From the cell containing the given text, extract its center point as [x, y] coordinate. 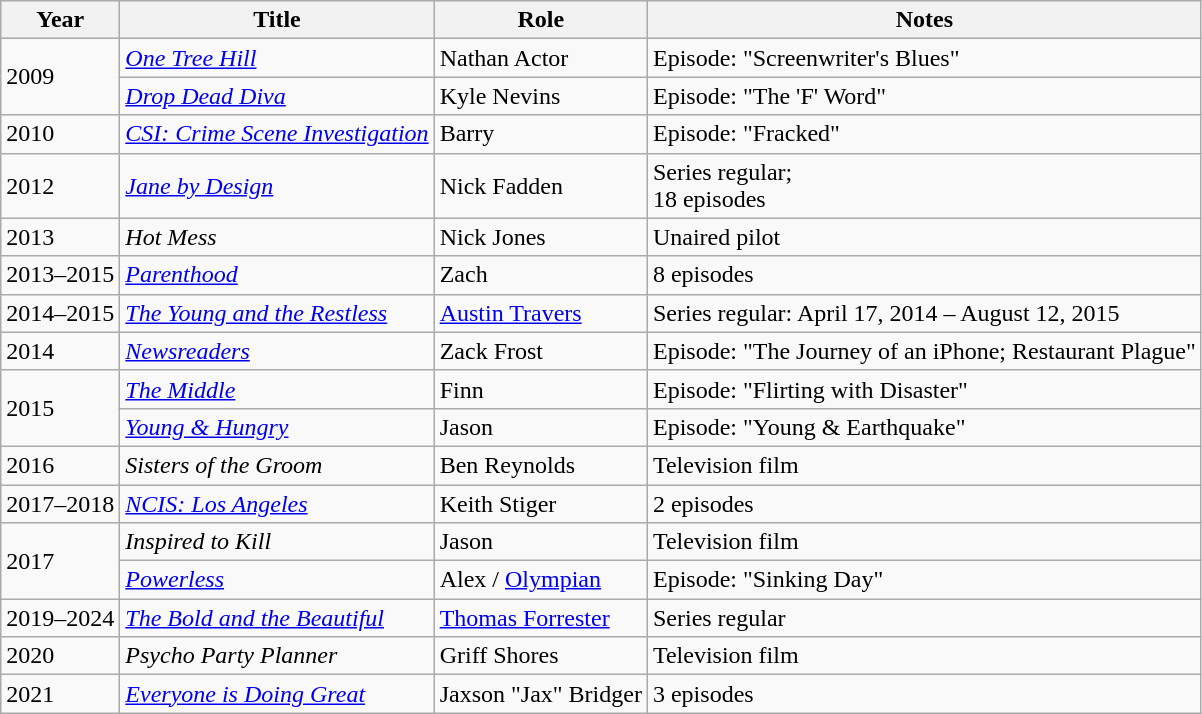
Everyone is Doing Great [277, 694]
2013–2015 [60, 275]
2021 [60, 694]
8 episodes [924, 275]
The Bold and the Beautiful [277, 618]
Notes [924, 20]
2015 [60, 408]
2014–2015 [60, 313]
Title [277, 20]
Young & Hungry [277, 427]
NCIS: Los Angeles [277, 503]
Nick Jones [540, 237]
Episode: "Flirting with Disaster" [924, 389]
2020 [60, 656]
The Young and the Restless [277, 313]
Kyle Nevins [540, 96]
Inspired to Kill [277, 542]
Zack Frost [540, 351]
Zach [540, 275]
3 episodes [924, 694]
2017–2018 [60, 503]
Powerless [277, 580]
Unaired pilot [924, 237]
Ben Reynolds [540, 465]
2009 [60, 77]
Newsreaders [277, 351]
Psycho Party Planner [277, 656]
Series regular: April 17, 2014 – August 12, 2015 [924, 313]
Episode: "Young & Earthquake" [924, 427]
Episode: "The Journey of an iPhone; Restaurant Plague" [924, 351]
Episode: "The 'F' Word" [924, 96]
Series regular [924, 618]
Thomas Forrester [540, 618]
The Middle [277, 389]
Episode: "Screenwriter's Blues" [924, 58]
2010 [60, 134]
Austin Travers [540, 313]
Jane by Design [277, 186]
2017 [60, 561]
Role [540, 20]
Episode: "Fracked" [924, 134]
Griff Shores [540, 656]
CSI: Crime Scene Investigation [277, 134]
Nathan Actor [540, 58]
One Tree Hill [277, 58]
2 episodes [924, 503]
Alex / Olympian [540, 580]
Hot Mess [277, 237]
2012 [60, 186]
Finn [540, 389]
2019–2024 [60, 618]
Parenthood [277, 275]
Barry [540, 134]
2014 [60, 351]
Episode: "Sinking Day" [924, 580]
Jaxson "Jax" Bridger [540, 694]
2013 [60, 237]
Year [60, 20]
Keith Stiger [540, 503]
2016 [60, 465]
Series regular;18 episodes [924, 186]
Drop Dead Diva [277, 96]
Nick Fadden [540, 186]
Sisters of the Groom [277, 465]
